Determine the [X, Y] coordinate at the center of the cell enclosing the given text.  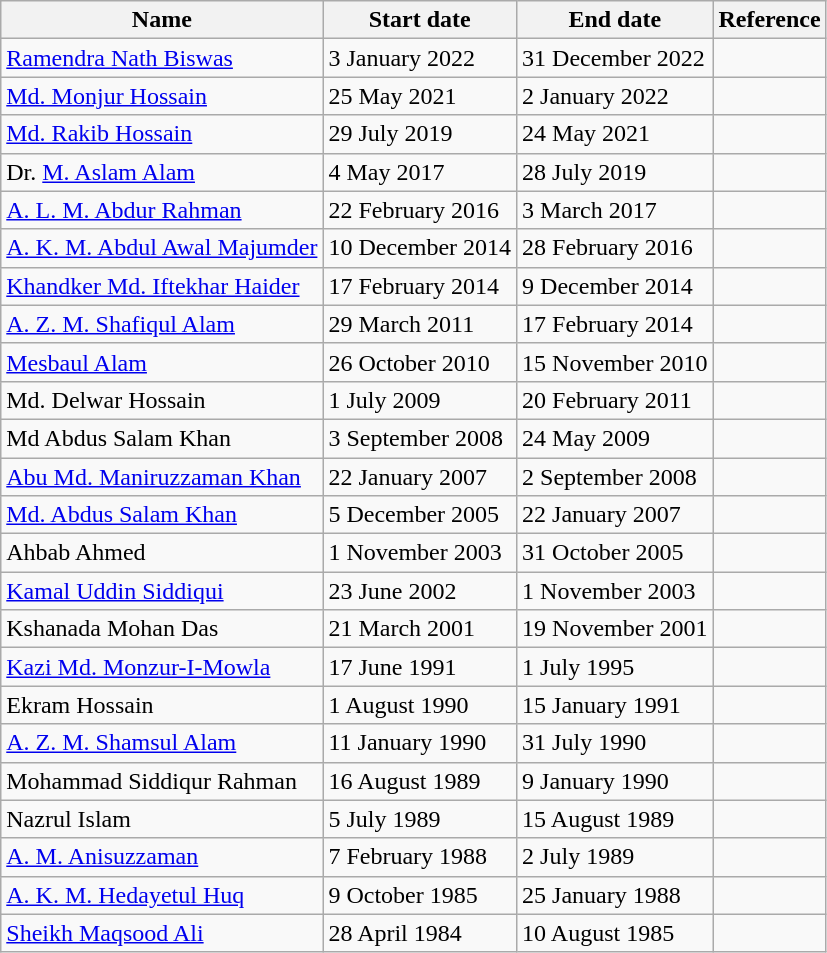
Kazi Md. Monzur-I-Mowla [162, 667]
2 January 2022 [615, 96]
Start date [420, 20]
Md. Monjur Hossain [162, 96]
28 April 1984 [420, 933]
31 December 2022 [615, 58]
A. Z. M. Shafiqul Alam [162, 324]
22 February 2016 [420, 210]
29 July 2019 [420, 134]
19 November 2001 [615, 629]
15 January 1991 [615, 705]
Abu Md. Maniruzzaman Khan [162, 477]
1 July 2009 [420, 400]
A. Z. M. Shamsul Alam [162, 743]
21 March 2001 [420, 629]
20 February 2011 [615, 400]
3 March 2017 [615, 210]
15 August 1989 [615, 819]
25 May 2021 [420, 96]
3 January 2022 [420, 58]
Mohammad Siddiqur Rahman [162, 781]
Dr. M. Aslam Alam [162, 172]
23 June 2002 [420, 591]
4 May 2017 [420, 172]
Md. Delwar Hossain [162, 400]
Reference [770, 20]
Md. Rakib Hossain [162, 134]
2 July 1989 [615, 857]
28 February 2016 [615, 248]
Khandker Md. Iftekhar Haider [162, 286]
10 August 1985 [615, 933]
31 July 1990 [615, 743]
24 May 2009 [615, 438]
29 March 2011 [420, 324]
9 December 2014 [615, 286]
16 August 1989 [420, 781]
A. K. M. Abdul Awal Majumder [162, 248]
17 June 1991 [420, 667]
Kshanada Mohan Das [162, 629]
1 July 1995 [615, 667]
A. L. M. Abdur Rahman [162, 210]
A. M. Anisuzzaman [162, 857]
11 January 1990 [420, 743]
24 May 2021 [615, 134]
25 January 1988 [615, 895]
15 November 2010 [615, 362]
A. K. M. Hedayetul Huq [162, 895]
Nazrul Islam [162, 819]
28 July 2019 [615, 172]
2 September 2008 [615, 477]
9 January 1990 [615, 781]
Sheikh Maqsood Ali [162, 933]
End date [615, 20]
Ahbab Ahmed [162, 553]
Md. Abdus Salam Khan [162, 515]
Kamal Uddin Siddiqui [162, 591]
10 December 2014 [420, 248]
Ramendra Nath Biswas [162, 58]
Md Abdus Salam Khan [162, 438]
3 September 2008 [420, 438]
26 October 2010 [420, 362]
1 August 1990 [420, 705]
5 July 1989 [420, 819]
31 October 2005 [615, 553]
9 October 1985 [420, 895]
Ekram Hossain [162, 705]
Name [162, 20]
5 December 2005 [420, 515]
7 February 1988 [420, 857]
Mesbaul Alam [162, 362]
